Provide the [x, y] coordinate of the cell's center where the given text is located.  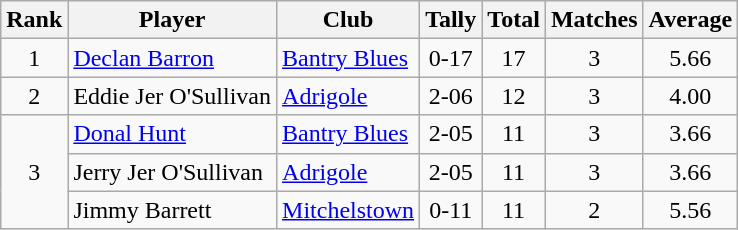
Donal Hunt [172, 134]
Jerry Jer O'Sullivan [172, 172]
Player [172, 20]
Total [514, 20]
Rank [34, 20]
0-11 [451, 210]
5.56 [690, 210]
Matches [594, 20]
Club [348, 20]
12 [514, 96]
5.66 [690, 58]
4.00 [690, 96]
Mitchelstown [348, 210]
17 [514, 58]
Average [690, 20]
Jimmy Barrett [172, 210]
Tally [451, 20]
1 [34, 58]
2-06 [451, 96]
0-17 [451, 58]
Eddie Jer O'Sullivan [172, 96]
Declan Barron [172, 58]
